Output the [X, Y] coordinate of the center of the cell containing the given text.  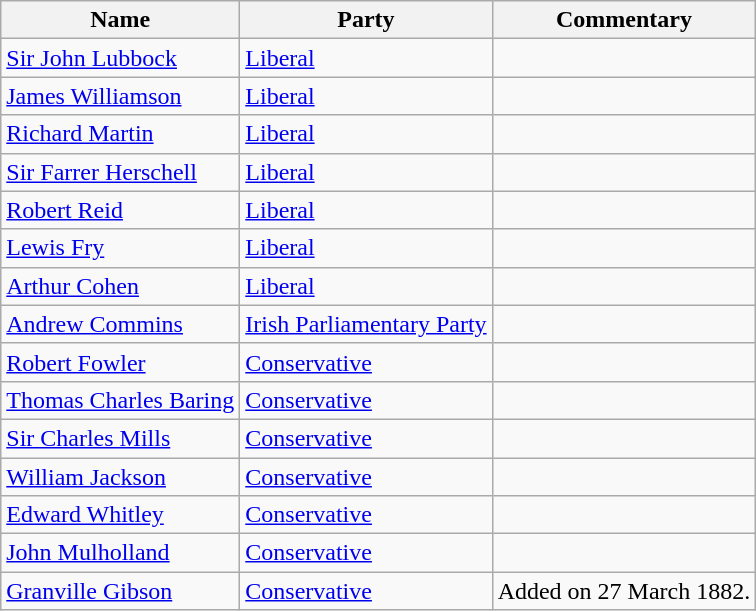
Thomas Charles Baring [120, 400]
Sir Farrer Herschell [120, 172]
Sir John Lubbock [120, 58]
Lewis Fry [120, 248]
Name [120, 20]
Edward Whitley [120, 515]
William Jackson [120, 477]
Commentary [624, 20]
Richard Martin [120, 134]
Irish Parliamentary Party [366, 324]
Party [366, 20]
Andrew Commins [120, 324]
John Mulholland [120, 553]
Robert Fowler [120, 362]
James Williamson [120, 96]
Added on 27 March 1882. [624, 591]
Robert Reid [120, 210]
Granville Gibson [120, 591]
Arthur Cohen [120, 286]
Sir Charles Mills [120, 438]
